Provide the [x, y] coordinate of the cell's center where the given text is located.  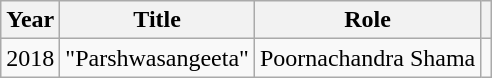
"Parshwasangeeta" [158, 58]
Role [367, 20]
2018 [30, 58]
Title [158, 20]
Poornachandra Shama [367, 58]
Year [30, 20]
